Determine the (X, Y) coordinate at the center of the cell enclosing the given text.  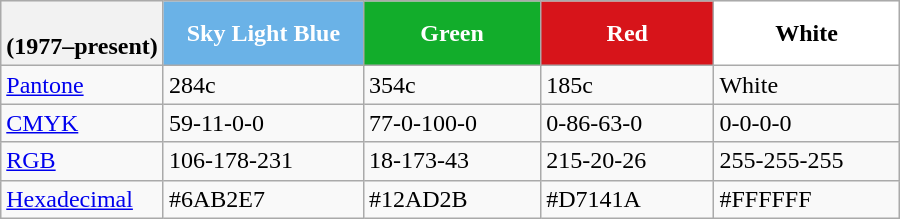
215-20-26 (628, 161)
(1977–present) (82, 34)
#6AB2E7 (263, 199)
Sky Light Blue (263, 34)
CMYK (82, 123)
Green (452, 34)
59-11-0-0 (263, 123)
0-86-63-0 (628, 123)
Pantone (82, 85)
Hexadecimal (82, 199)
18-173-43 (452, 161)
354c (452, 85)
0-0-0-0 (806, 123)
255-255-255 (806, 161)
185c (628, 85)
106-178-231 (263, 161)
RGB (82, 161)
#FFFFFF (806, 199)
#12AD2B (452, 199)
77-0-100-0 (452, 123)
#D7141A (628, 199)
284c (263, 85)
Red (628, 34)
